Scan for the cell matching the given text and deliver its (x, y) coordinate at center. 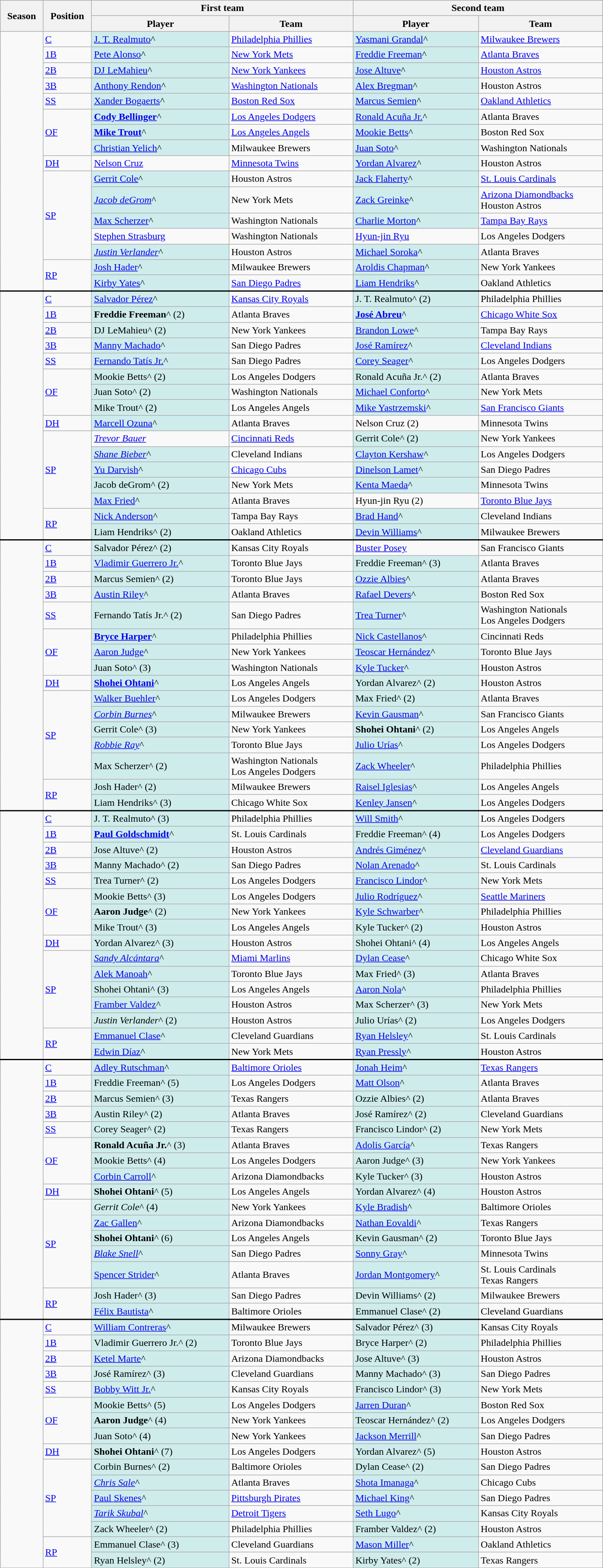
Yasmani Grandal^ (416, 39)
Yordan Alvarez^ (416, 163)
Christian Yelich^ (161, 148)
J. T. Realmuto^ (161, 39)
Max Scherzer^ (161, 221)
Kyle Tucker^ (416, 667)
Corbin Carroll^ (161, 1176)
Ryan Helsley^ (416, 1036)
Jonah Heim^ (416, 1067)
Austin Riley^ (2) (161, 1114)
Marcus Semien^ (416, 101)
Tarik Skubal^ (161, 1513)
Liam Hendriks^ (3) (161, 803)
Devin Williams^ (2) (416, 1296)
First team (223, 8)
Shota Imanaga^ (416, 1482)
Brandon Lowe^ (416, 330)
José Ramírez^ (2) (416, 1114)
Shohei Ohtani^ (3) (161, 989)
Mike Trout^ (161, 132)
Corbin Burnes^ (2) (161, 1467)
Adley Rutschman^ (161, 1067)
Mookie Betts^ (3) (161, 896)
Jose Altuve^ (416, 70)
Max Fried^ (161, 501)
Nick Castellanos^ (416, 636)
Manny Machado^ (3) (416, 1374)
Mason Miller^ (416, 1544)
Kyle Bradish^ (416, 1207)
Position (67, 16)
Juan Soto^ (4) (161, 1436)
Vladimir Guerrero Jr.^ (2) (161, 1343)
Shohei Ohtani^ (7) (161, 1451)
Freddie Freeman^ (2) (161, 314)
Walker Buehler^ (161, 698)
Blake Snell^ (161, 1254)
Zack Wheeler^ (2) (161, 1529)
Michael King^ (416, 1498)
Chris Sale^ (161, 1482)
Freddie Freeman^ (5) (161, 1083)
Matt Olson^ (416, 1083)
Julio Urías^ (2) (416, 1020)
Francisco Lindor^ (3) (416, 1389)
Marcus Semien^ (2) (161, 579)
Gerrit Cole^ (4) (161, 1207)
J. T. Realmuto^ (3) (161, 818)
Yordan Alvarez^ (4) (416, 1191)
Anthony Rendon^ (161, 86)
Rafael Devers^ (416, 594)
Max Scherzer^ (2) (161, 766)
Stephen Strasburg (161, 236)
Yordan Alvarez^ (5) (416, 1451)
Buster Posey (416, 548)
Kyle Tucker^ (2) (416, 927)
Will Smith^ (416, 818)
Detroit Tigers (291, 1513)
Max Fried^ (3) (416, 974)
Yordan Alvarez^ (2) (416, 683)
Edwin Díaz^ (161, 1052)
Sandy Alcántara^ (161, 958)
Jack Flaherty^ (416, 179)
Jacob deGrom^ (161, 200)
Paul Goldschmidt^ (161, 834)
Pete Alonso^ (161, 55)
Salvador Pérez^ (2) (161, 548)
Emmanuel Clase^ (161, 1036)
Emmanuel Clase^ (3) (161, 1544)
Raisel Iglesias^ (416, 787)
Cody Bellinger^ (161, 117)
Shohei Ohtani^ (5) (161, 1191)
J. T. Realmuto^ (2) (416, 299)
Jordan Montgomery^ (416, 1275)
Justin Verlander^ (2) (161, 1020)
Hyun-jin Ryu (2) (416, 501)
Aaron Nola^ (416, 989)
Jarren Duran^ (416, 1405)
Freddie Freeman^ (416, 55)
Vladimir Guerrero Jr.^ (161, 563)
Mike Trout^ (3) (161, 927)
Framber Valdez^ (161, 1005)
Michael Conforto^ (416, 392)
Francisco Lindor^ (2) (416, 1129)
Andrés Giménez^ (416, 850)
Kevin Gausman^ (416, 714)
José Abreu^ (416, 314)
Ryan Pressly^ (416, 1052)
Trea Turner^ (2) (161, 881)
Shohei Ohtani^ (161, 683)
Zack Wheeler^ (416, 766)
Gerrit Cole^ (161, 179)
Kyle Tucker^ (3) (416, 1176)
Dylan Cease^ (2) (416, 1467)
Josh Hader^ (3) (161, 1296)
José Ramírez^ (416, 346)
Kirby Yates^ (161, 283)
Aaron Judge^ (3) (416, 1160)
Freddie Freeman^ (4) (416, 834)
Spencer Strider^ (161, 1275)
Corbin Burnes^ (161, 714)
William Contreras^ (161, 1327)
Corey Seager^ (416, 361)
Liam Hendriks^ (2) (161, 531)
Teoscar Hernández^ (2) (416, 1420)
Shane Bieber^ (161, 454)
Aroldis Chapman^ (416, 267)
DJ LeMahieu^ (2) (161, 330)
Julio Urías^ (416, 745)
Kevin Gausman^ (2) (416, 1238)
Liam Hendriks^ (416, 283)
Zack Greinke^ (416, 200)
Nelson Cruz (161, 163)
Aaron Judge^ (161, 652)
Mookie Betts^ (2) (161, 377)
Ryan Helsley^ (2) (161, 1560)
Jacob deGrom^ (2) (161, 485)
Corey Seager^ (2) (161, 1129)
Kenta Maeda^ (416, 485)
St. Louis CardinalsTexas Rangers (541, 1275)
Félix Bautista^ (161, 1312)
Salvador Pérez^ (3) (416, 1327)
Mike Trout^ (2) (161, 408)
Jose Altuve^ (2) (161, 850)
Emmanuel Clase^ (2) (416, 1312)
Juan Soto^ (416, 148)
Julio Rodríguez^ (416, 896)
Josh Hader^ (2) (161, 787)
Zac Gallen^ (161, 1222)
Ronald Acuña Jr.^ (3) (161, 1145)
Shohei Ohtani^ (2) (416, 730)
Miami Marlins (291, 958)
Framber Valdez^ (2) (416, 1529)
Manny Machado^ (2) (161, 865)
Alek Manoah^ (161, 974)
Dylan Cease^ (416, 958)
Kirby Yates^ (2) (416, 1560)
Mookie Betts^ (5) (161, 1405)
Sonny Gray^ (416, 1254)
Manny Machado^ (161, 346)
Ozzie Albies^ (2) (416, 1098)
Fernando Tatís Jr.^ (2) (161, 615)
Adolis García^ (416, 1145)
Dinelson Lamet^ (416, 470)
Bryce Harper^ (161, 636)
Seth Lugo^ (416, 1513)
DJ LeMahieu^ (161, 70)
Jose Altuve^ (3) (416, 1358)
Arizona DiamondbacksHouston Astros (541, 200)
Second team (478, 8)
Nelson Cruz (2) (416, 423)
Marcell Ozuna^ (161, 423)
Mookie Betts^ (416, 132)
Trea Turner^ (416, 615)
Max Scherzer^ (3) (416, 1005)
Gerrit Cole^ (2) (416, 439)
Alex Bregman^ (416, 86)
Gerrit Cole^ (3) (161, 730)
Juan Soto^ (2) (161, 392)
Devin Williams^ (416, 531)
Paul Skenes^ (161, 1498)
Nathan Eovaldi^ (416, 1222)
Ronald Acuña Jr.^ (2) (416, 377)
Josh Hader^ (161, 267)
Season (22, 16)
Charlie Morton^ (416, 221)
Marcus Semien^ (3) (161, 1098)
Salvador Pérez^ (161, 299)
Trevor Bauer (161, 439)
Yu Darvish^ (161, 470)
Fernando Tatís Jr.^ (161, 361)
Aaron Judge^ (4) (161, 1420)
Nolan Arenado^ (416, 865)
Ozzie Albies^ (416, 579)
Nick Anderson^ (161, 516)
Ronald Acuña Jr.^ (416, 117)
Pittsburgh Pirates (291, 1498)
Justin Verlander^ (161, 252)
Max Fried^ (2) (416, 698)
Bryce Harper^ (2) (416, 1343)
Kenley Jansen^ (416, 803)
Shohei Ohtani^ (6) (161, 1238)
Brad Hand^ (416, 516)
Mike Yastrzemski^ (416, 408)
Ketel Marte^ (161, 1358)
Yordan Alvarez^ (3) (161, 943)
Robbie Ray^ (161, 745)
Kyle Schwarber^ (416, 912)
Seattle Mariners (541, 896)
Freddie Freeman^ (3) (416, 563)
Clayton Kershaw^ (416, 454)
José Ramírez^ (3) (161, 1374)
Shohei Ohtani^ (4) (416, 943)
Austin Riley^ (161, 594)
Bobby Witt Jr.^ (161, 1389)
Michael Soroka^ (416, 252)
Juan Soto^ (3) (161, 667)
Mookie Betts^ (4) (161, 1160)
Aaron Judge^ (2) (161, 912)
Francisco Lindor^ (416, 881)
Hyun-jin Ryu (416, 236)
Teoscar Hernández^ (416, 652)
Jackson Merrill^ (416, 1436)
Xander Bogaerts^ (161, 101)
